Return [x, y] of the center of cell containing provided text 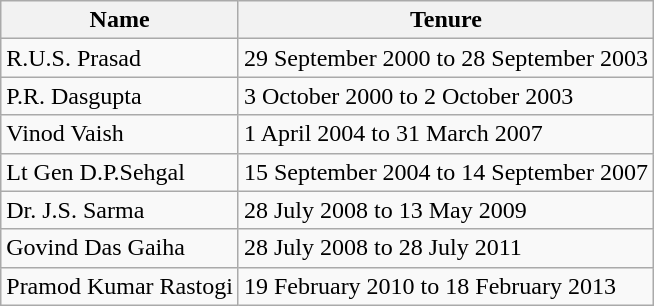
3 October 2000 to 2 October 2003 [446, 96]
15 September 2004 to 14 September 2007 [446, 172]
Name [120, 20]
28 July 2008 to 28 July 2011 [446, 248]
P.R. Dasgupta [120, 96]
Pramod Kumar Rastogi [120, 286]
Lt Gen D.P.Sehgal [120, 172]
19 February 2010 to 18 February 2013 [446, 286]
Dr. J.S. Sarma [120, 210]
28 July 2008 to 13 May 2009 [446, 210]
R.U.S. Prasad [120, 58]
Tenure [446, 20]
Vinod Vaish [120, 134]
Govind Das Gaiha [120, 248]
1 April 2004 to 31 March 2007 [446, 134]
29 September 2000 to 28 September 2003 [446, 58]
